Return the [x, y] coordinate for the center point of the cell that contains the specified text.  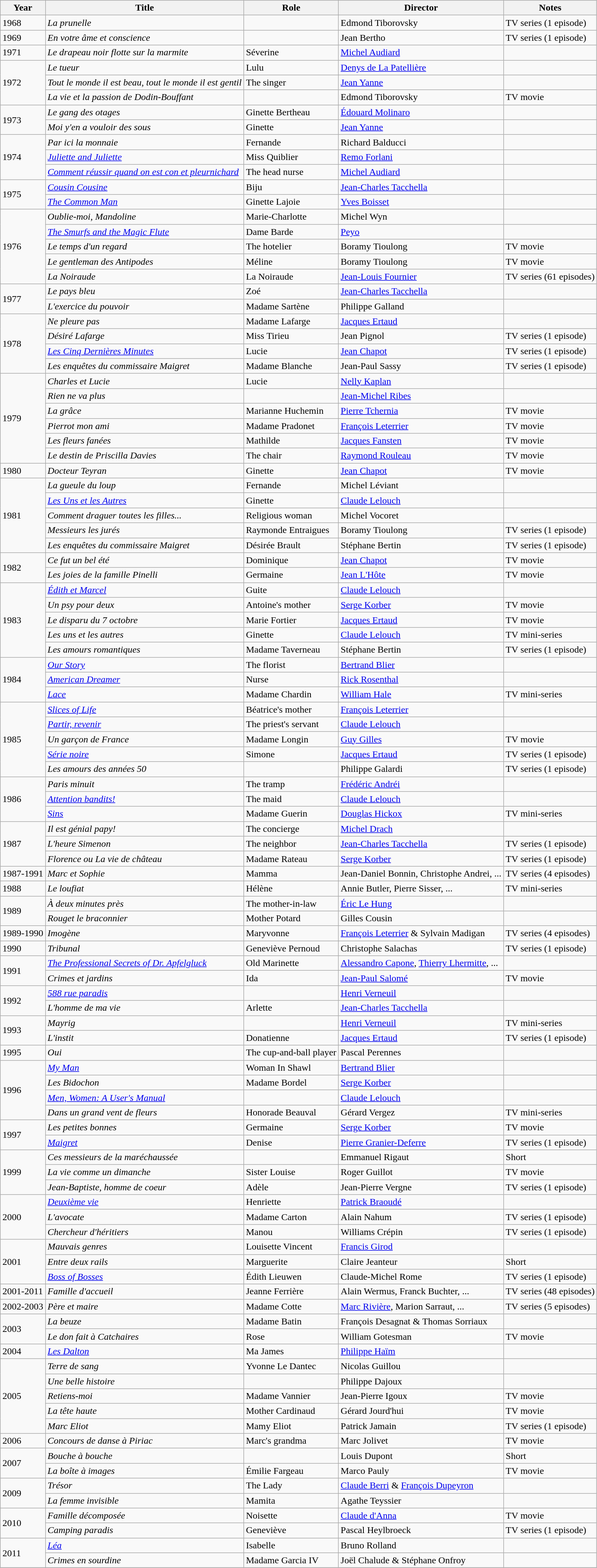
L'heure Simenon [145, 844]
Mathilde [291, 441]
Marie Fortier [291, 620]
Claude d'Anna [421, 1515]
Un garçon de France [145, 739]
1995 [23, 1053]
Madame Pradonet [291, 426]
1987-1991 [23, 873]
Jean-Paul Sassy [421, 366]
The hotelier [291, 247]
Geneviève [291, 1530]
Arlette [291, 1008]
Isabelle [291, 1545]
Gérard Jourd'hui [421, 1411]
Alessandro Capone, Thierry Lhermitte, ... [421, 963]
2000 [23, 1217]
Douglas Hickox [421, 814]
Éric Le Hung [421, 903]
The concierge [291, 829]
1980 [23, 471]
Michel Wyn [421, 217]
Ida [291, 978]
Le don fait à Catchaires [145, 1336]
Moi y'en a vouloir des sous [145, 127]
The mother-in-law [291, 903]
Rick Rosenthal [421, 680]
Les Uns et les Autres [145, 500]
1976 [23, 247]
Juliette and Juliette [145, 157]
Les Bidochon [145, 1082]
Richard Balducci [421, 142]
Our Story [145, 665]
Jean L'Hôte [421, 575]
Michel Vocoret [421, 515]
Title [145, 8]
Comment draguer toutes les filles... [145, 515]
Le loufiat [145, 888]
Raymond Rouleau [421, 456]
Émilie Fargeau [291, 1471]
William Hale [421, 695]
Claude-Michel Rome [421, 1277]
Mamita [291, 1501]
Florence ou La vie de château [145, 859]
Honorade Beauval [291, 1112]
Jean-Baptiste, homme de coeur [145, 1187]
1991 [23, 971]
François Leterrier & Sylvain Madigan [421, 933]
Marc Rivière, Marion Sarraut, ... [421, 1306]
Rose [291, 1336]
The priest's servant [291, 724]
Désiré Lafarge [145, 336]
Madame Lafarge [291, 321]
Emmanuel Rigaut [421, 1157]
1979 [23, 418]
1982 [23, 568]
The Lady [291, 1486]
Marianne Huchemin [291, 411]
Ne pleure pas [145, 321]
Le destin de Priscilla Davies [145, 456]
Madame Chardin [291, 695]
1981 [23, 515]
American Dreamer [145, 680]
Les amours romantiques [145, 649]
Les fleurs fanées [145, 441]
Yvonne Le Dantec [291, 1366]
Michel Léviant [421, 486]
Nelly Kaplan [421, 381]
Adèle [291, 1187]
Year [23, 8]
Les Dalton [145, 1351]
Agathe Teyssier [421, 1501]
Role [291, 8]
1978 [23, 344]
Jean Pignol [421, 336]
Joël Chalude & Stéphane Onfroy [421, 1560]
Tout le monde il est beau, tout le monde il est gentil [145, 82]
Tribunal [145, 948]
Nurse [291, 680]
2010 [23, 1523]
Madame Carton [291, 1217]
Messieurs les jurés [145, 530]
Entre deux rails [145, 1262]
Donatienne [291, 1038]
Attention bandits! [145, 799]
Méline [291, 262]
Rouget le braconnier [145, 919]
La tête haute [145, 1411]
Pascal Heylbroeck [421, 1530]
Pierre Granier-Deferre [421, 1142]
Williams Crépin [421, 1232]
Série noire [145, 754]
Denise [291, 1142]
Gérard Vergez [421, 1112]
2011 [23, 1553]
Claude Berri & François Dupeyron [421, 1486]
Claire Jeanteur [421, 1262]
Bruno Rolland [421, 1545]
Guite [291, 590]
Marc et Sophie [145, 873]
La beuze [145, 1321]
Marie-Charlotte [291, 217]
Un psy pour deux [145, 605]
Michel Drach [421, 829]
1983 [23, 620]
Les joies de la famille Pinelli [145, 575]
Christophe Salachas [421, 948]
Denys de La Patellière [421, 67]
La prunelle [145, 23]
Men, Women: A User's Manual [145, 1097]
Mauvais genres [145, 1247]
Madame Garcia IV [291, 1560]
La grâce [145, 411]
Crimes en sourdine [145, 1560]
1984 [23, 680]
2003 [23, 1329]
Bouche à bouche [145, 1456]
Docteur Teyran [145, 471]
Madame Sartène [291, 306]
Famille décomposée [145, 1515]
The maid [291, 799]
Trésor [145, 1486]
2004 [23, 1351]
Deuxième vie [145, 1202]
Imogène [145, 933]
TV series (5 episodes) [550, 1306]
Zoé [291, 291]
Séverine [291, 53]
Marguerite [291, 1262]
Ginette Lajoie [291, 202]
Madame Guerin [291, 814]
Religious woman [291, 515]
1993 [23, 1030]
2001 [23, 1262]
Oublie-moi, Mandoline [145, 217]
1989 [23, 911]
Jacques Fansten [421, 441]
Les amours des années 50 [145, 769]
Pierrot mon ami [145, 426]
Camping paradis [145, 1530]
The head nurse [291, 172]
1990 [23, 948]
En votre âme et conscience [145, 38]
Béatrice's mother [291, 709]
La vie comme un dimanche [145, 1172]
L'instit [145, 1038]
Miss Tirieu [291, 336]
TV series (48 episodes) [550, 1292]
Annie Butler, Pierre Sisser, ... [421, 888]
Philippe Dajoux [421, 1381]
Patrick Jamain [421, 1426]
1968 [23, 23]
Madame Vannier [291, 1396]
Philippe Galland [421, 306]
Madame Batin [291, 1321]
Famille d'accueil [145, 1292]
Ginette Bertheau [291, 112]
Noisette [291, 1515]
Yves Boisset [421, 202]
Sister Louise [291, 1172]
Marc Eliot [145, 1426]
Les Cinq Dernières Minutes [145, 351]
Roger Guillot [421, 1172]
Le gentleman des Antipodes [145, 262]
Simone [291, 754]
Antoine's mother [291, 605]
Woman In Shawl [291, 1068]
Le temps d'un regard [145, 247]
Louisette Vincent [291, 1247]
Mayrig [145, 1023]
Biju [291, 187]
1971 [23, 53]
Henriette [291, 1202]
Pierre Tchernia [421, 411]
Édouard Molinaro [421, 112]
Patrick Braoudé [421, 1202]
Dame Barde [291, 232]
Alain Nahum [421, 1217]
Jean-Pierre Vergne [421, 1187]
Madame Rateau [291, 859]
1999 [23, 1172]
1973 [23, 120]
Édith et Marcel [145, 590]
Lulu [291, 67]
Mamma [291, 873]
The Smurfs and the Magic Flute [145, 232]
Slices of Life [145, 709]
1996 [23, 1090]
The Professional Secrets of Dr. Apfelgluck [145, 963]
Mother Cardinaud [291, 1411]
1988 [23, 888]
Le drapeau noir flotte sur la marmite [145, 53]
Madame Bordel [291, 1082]
Rien ne va plus [145, 396]
La boîte à images [145, 1471]
Édith Lieuwen [291, 1277]
2006 [23, 1441]
Le pays bleu [145, 291]
Jean Bertho [421, 38]
Chercheur d'héritiers [145, 1232]
Marco Pauly [421, 1471]
Jean-Louis Fournier [421, 276]
Il est génial papy! [145, 829]
588 rue paradis [145, 993]
Partir, revenir [145, 724]
Old Marinette [291, 963]
Guy Gilles [421, 739]
Notes [550, 8]
Director [421, 8]
Mother Potard [291, 919]
Les uns et les autres [145, 635]
2005 [23, 1396]
Léa [145, 1545]
Frédéric Andréi [421, 784]
Geneviève Pernoud [291, 948]
L'exercice du pouvoir [145, 306]
La vie et la passion de Dodin-Bouffant [145, 97]
The neighbor [291, 844]
La gueule du loup [145, 486]
Dans un grand vent de fleurs [145, 1112]
Désirée Brault [291, 545]
Marc's grandma [291, 1441]
Gilles Cousin [421, 919]
Philippe Haïm [421, 1351]
Pascal Perennes [421, 1053]
Cousin Cousine [145, 187]
Une belle histoire [145, 1381]
Hélène [291, 888]
2001-2011 [23, 1292]
Les petites bonnes [145, 1127]
Jean-Paul Salomé [421, 978]
Madame Taverneau [291, 649]
Par ici la monnaie [145, 142]
Oui [145, 1053]
The cup-and-ball player [291, 1053]
William Gotesman [421, 1336]
Louis Dupont [421, 1456]
Raymonde Entraigues [291, 530]
Le disparu du 7 octobre [145, 620]
Manou [291, 1232]
Concours de danse à Piriac [145, 1441]
1974 [23, 157]
Ces messieurs de la maréchaussée [145, 1157]
1986 [23, 799]
Peyo [421, 232]
My Man [145, 1068]
Retiens-moi [145, 1396]
The chair [291, 456]
Lace [145, 695]
The tramp [291, 784]
1969 [23, 38]
1997 [23, 1135]
Madame Cotte [291, 1306]
Jeanne Ferrière [291, 1292]
Ma James [291, 1351]
1989-1990 [23, 933]
À deux minutes près [145, 903]
2009 [23, 1493]
Maigret [145, 1142]
Le gang des otages [145, 112]
Paris minuit [145, 784]
Marc Jolivet [421, 1441]
Sins [145, 814]
Jean-Michel Ribes [421, 396]
Charles et Lucie [145, 381]
2007 [23, 1463]
Père et maire [145, 1306]
2002-2003 [23, 1306]
Ce fut un bel été [145, 560]
L'avocate [145, 1217]
Philippe Galardi [421, 769]
Francis Girod [421, 1247]
Remo Forlani [421, 157]
François Desagnat & Thomas Sorriaux [421, 1321]
1987 [23, 844]
1975 [23, 195]
Miss Quiblier [291, 157]
Terre de sang [145, 1366]
Mamy Eliot [291, 1426]
The florist [291, 665]
L'homme de ma vie [145, 1008]
Alain Wermus, Franck Buchter, ... [421, 1292]
Le tueur [145, 67]
TV series (61 episodes) [550, 276]
Jean-Pierre Igoux [421, 1396]
Maryvonne [291, 933]
The Common Man [145, 202]
1977 [23, 299]
Madame Longin [291, 739]
Nicolas Guillou [421, 1366]
1992 [23, 1000]
1985 [23, 739]
Dominique [291, 560]
The singer [291, 82]
Madame Blanche [291, 366]
Crimes et jardins [145, 978]
Boss of Bosses [145, 1277]
Comment réussir quand on est con et pleurnichard [145, 172]
Jean-Daniel Bonnin, Christophe Andrei, ... [421, 873]
1972 [23, 82]
La femme invisible [145, 1501]
